From the cell containing the given text, extract its center point as [X, Y] coordinate. 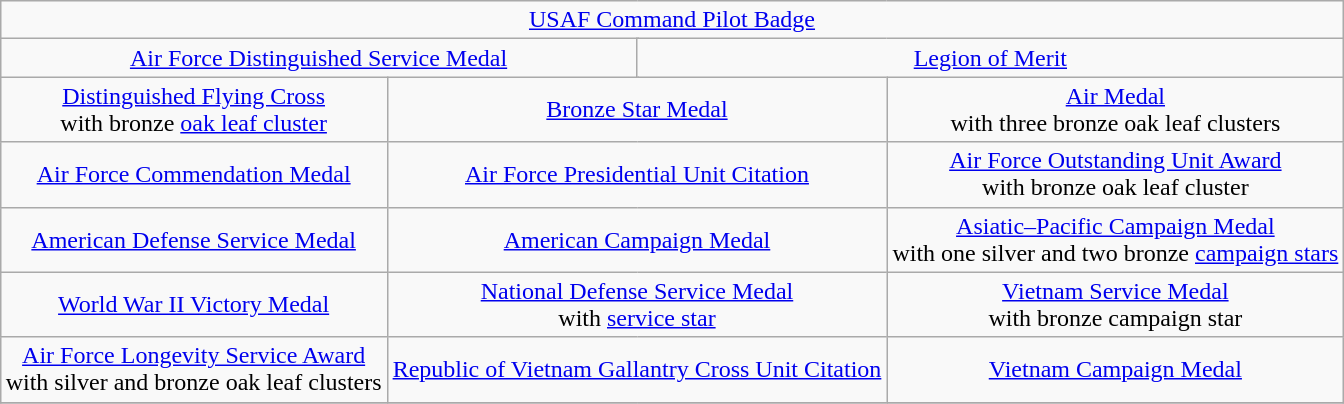
Asiatic–Pacific Campaign Medalwith one silver and two bronze campaign stars [1116, 240]
Air Force Outstanding Unit Awardwith bronze oak leaf cluster [1116, 174]
Air Force Distinguished Service Medal [318, 58]
Air Force Longevity Service Awardwith silver and bronze oak leaf clusters [194, 370]
Distinguished Flying Crosswith bronze oak leaf cluster [194, 110]
Vietnam Service Medalwith bronze campaign star [1116, 304]
Bronze Star Medal [637, 110]
Vietnam Campaign Medal [1116, 370]
World War II Victory Medal [194, 304]
Air Force Commendation Medal [194, 174]
Air Medalwith three bronze oak leaf clusters [1116, 110]
USAF Command Pilot Badge [672, 20]
American Campaign Medal [637, 240]
Republic of Vietnam Gallantry Cross Unit Citation [637, 370]
Air Force Presidential Unit Citation [637, 174]
American Defense Service Medal [194, 240]
Legion of Merit [990, 58]
National Defense Service Medalwith service star [637, 304]
